Search for the cell housing the specified text and yield its [X, Y] center coordinate. 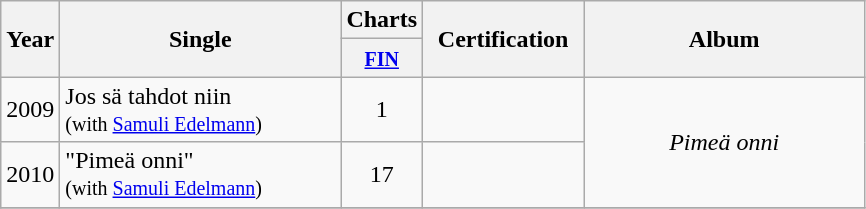
1 [382, 110]
Single [200, 39]
2009 [30, 110]
FIN [382, 58]
17 [382, 174]
Charts [382, 20]
Jos sä tahdot niin (with Samuli Edelmann) [200, 110]
Album [724, 39]
"Pimeä onni" (with Samuli Edelmann) [200, 174]
2010 [30, 174]
Certification [504, 39]
Pimeä onni [724, 142]
Year [30, 39]
